Scan for the cell matching the given text and deliver its (X, Y) coordinate at center. 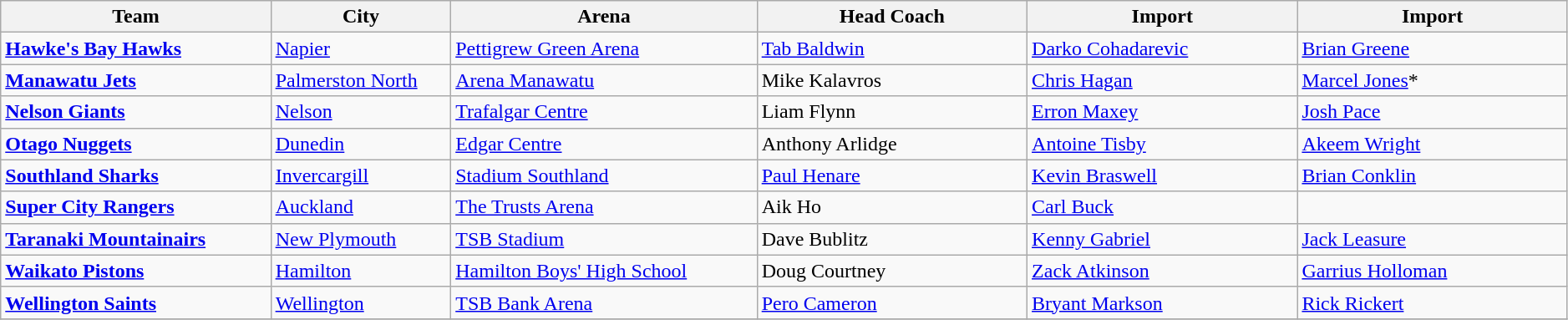
Carl Buck (1163, 207)
TSB Bank Arena (604, 302)
Taranaki Mountainairs (135, 239)
City (361, 17)
Brian Greene (1432, 48)
Rick Rickert (1432, 302)
Hamilton (361, 271)
Doug Courtney (892, 271)
Antoine Tisby (1163, 144)
Trafalgar Centre (604, 112)
Akeem Wright (1432, 144)
Mike Kalavros (892, 80)
Marcel Jones* (1432, 80)
Hawke's Bay Hawks (135, 48)
Pero Cameron (892, 302)
Dunedin (361, 144)
Kevin Braswell (1163, 175)
Arena (604, 17)
Nelson Giants (135, 112)
Kenny Gabriel (1163, 239)
Team (135, 17)
Jack Leasure (1432, 239)
Darko Cohadarevic (1163, 48)
Garrius Holloman (1432, 271)
Liam Flynn (892, 112)
Tab Baldwin (892, 48)
New Plymouth (361, 239)
Anthony Arlidge (892, 144)
Palmerston North (361, 80)
Napier (361, 48)
Auckland (361, 207)
The Trusts Arena (604, 207)
Manawatu Jets (135, 80)
Otago Nuggets (135, 144)
Nelson (361, 112)
Zack Atkinson (1163, 271)
Erron Maxey (1163, 112)
Dave Bublitz (892, 239)
Pettigrew Green Arena (604, 48)
Invercargill (361, 175)
Stadium Southland (604, 175)
Brian Conklin (1432, 175)
Waikato Pistons (135, 271)
Wellington (361, 302)
Super City Rangers (135, 207)
Chris Hagan (1163, 80)
Paul Henare (892, 175)
Southland Sharks (135, 175)
TSB Stadium (604, 239)
Arena Manawatu (604, 80)
Head Coach (892, 17)
Bryant Markson (1163, 302)
Edgar Centre (604, 144)
Josh Pace (1432, 112)
Hamilton Boys' High School (604, 271)
Aik Ho (892, 207)
Wellington Saints (135, 302)
